Output the [x, y] coordinate of the center of the cell containing the given text.  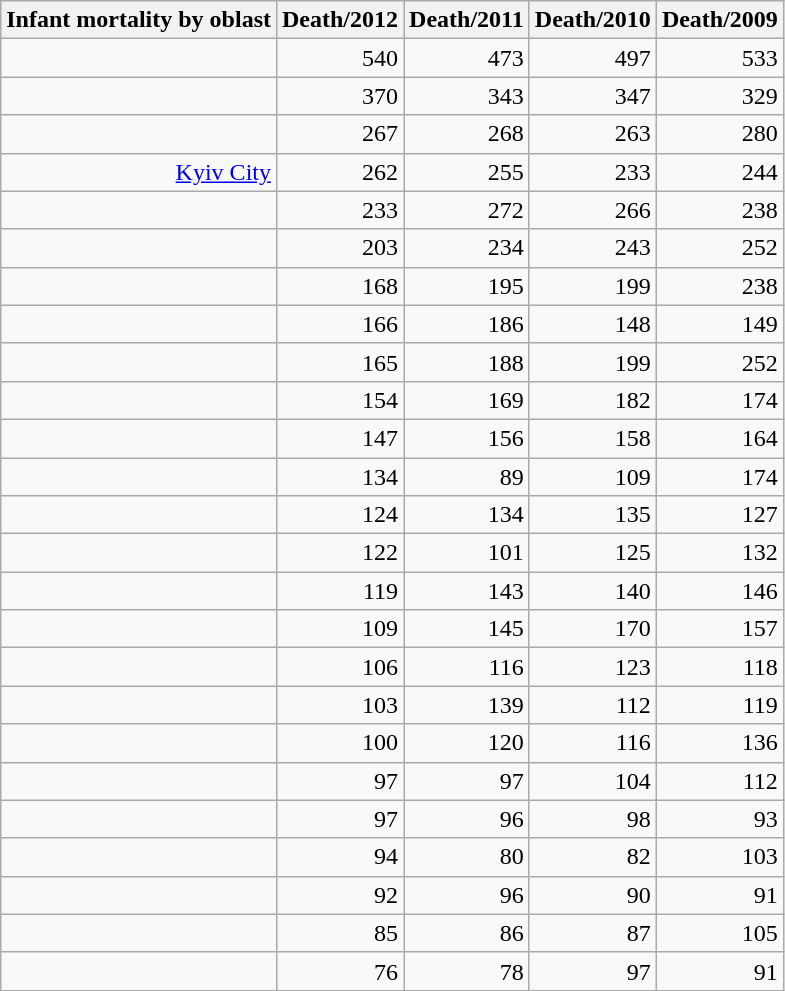
140 [592, 591]
267 [340, 134]
168 [340, 286]
169 [467, 400]
Kyiv City [139, 172]
473 [467, 58]
86 [467, 933]
244 [720, 172]
263 [592, 134]
89 [467, 477]
125 [592, 553]
157 [720, 629]
78 [467, 971]
170 [592, 629]
533 [720, 58]
85 [340, 933]
100 [340, 743]
188 [467, 362]
Death/2010 [592, 20]
280 [720, 134]
92 [340, 895]
87 [592, 933]
118 [720, 667]
182 [592, 400]
82 [592, 857]
106 [340, 667]
80 [467, 857]
156 [467, 438]
135 [592, 515]
132 [720, 553]
272 [467, 210]
124 [340, 515]
123 [592, 667]
370 [340, 96]
147 [340, 438]
148 [592, 324]
143 [467, 591]
255 [467, 172]
136 [720, 743]
497 [592, 58]
145 [467, 629]
76 [340, 971]
94 [340, 857]
343 [467, 96]
122 [340, 553]
Infant mortality by oblast [139, 20]
266 [592, 210]
105 [720, 933]
203 [340, 248]
329 [720, 96]
268 [467, 134]
120 [467, 743]
127 [720, 515]
347 [592, 96]
93 [720, 819]
243 [592, 248]
166 [340, 324]
Death/2011 [467, 20]
149 [720, 324]
195 [467, 286]
101 [467, 553]
154 [340, 400]
90 [592, 895]
186 [467, 324]
146 [720, 591]
139 [467, 705]
262 [340, 172]
Death/2012 [340, 20]
165 [340, 362]
104 [592, 781]
164 [720, 438]
540 [340, 58]
98 [592, 819]
Death/2009 [720, 20]
158 [592, 438]
234 [467, 248]
